Capture the cell that displays the provided text and extract its (X, Y) central coordinate. 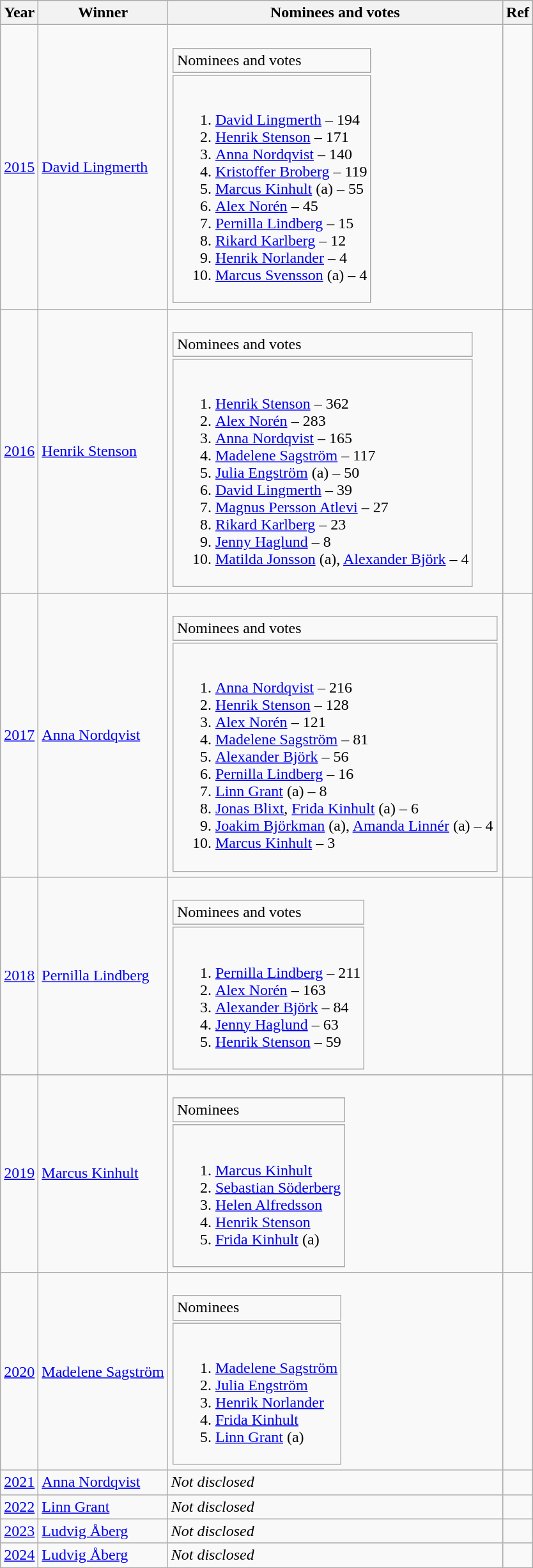
Marcus KinhultSebastian SöderbergHelen AlfredssonHenrik StensonFrida Kinhult (a) (259, 1196)
Madelene SagströmJulia EngströmHenrik NorlanderFrida KinhultLinn Grant (a) (258, 1394)
2022 (19, 1507)
2020 (19, 1371)
2023 (19, 1531)
Linn Grant (103, 1507)
Marcus Kinhult (103, 1174)
Nominees Madelene SagströmJulia EngströmHenrik NorlanderFrida KinhultLinn Grant (a) (335, 1371)
2016 (19, 451)
Ref (518, 13)
2017 (19, 735)
Winner (103, 13)
Year (19, 13)
2019 (19, 1174)
Madelene Sagström (103, 1371)
Nominees and votes Pernilla Lindberg – 211Alex Norén – 163Alexander Björk – 84Jenny Haglund – 63Henrik Stenson – 59 (335, 976)
Henrik Stenson (103, 451)
2021 (19, 1482)
Nominees Marcus KinhultSebastian SöderbergHelen AlfredssonHenrik StensonFrida Kinhult (a) (335, 1174)
2024 (19, 1555)
Pernilla Lindberg – 211Alex Norén – 163Alexander Björk – 84Jenny Haglund – 63Henrik Stenson – 59 (269, 998)
Pernilla Lindberg (103, 976)
David Lingmerth (103, 167)
2015 (19, 167)
2018 (19, 976)
